Provide the [X, Y] coordinate of the cell's center where the given text is located.  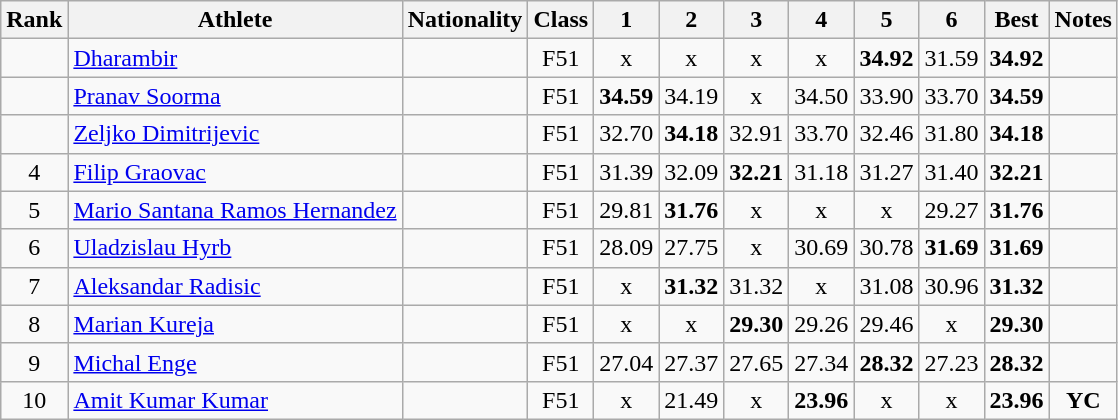
Notes [1083, 20]
21.49 [692, 400]
Michal Enge [235, 362]
31.27 [886, 172]
34.50 [822, 96]
Amit Kumar Kumar [235, 400]
Dharambir [235, 58]
Filip Graovac [235, 172]
Best [1016, 20]
Mario Santana Ramos Hernandez [235, 210]
9 [34, 362]
27.37 [692, 362]
34.19 [692, 96]
30.96 [952, 286]
8 [34, 324]
27.34 [822, 362]
31.18 [822, 172]
Athlete [235, 20]
29.46 [886, 324]
32.70 [626, 134]
30.78 [886, 248]
28.09 [626, 248]
31.39 [626, 172]
31.08 [886, 286]
YC [1083, 400]
Aleksandar Radisic [235, 286]
Marian Kureja [235, 324]
27.75 [692, 248]
29.81 [626, 210]
27.04 [626, 362]
1 [626, 20]
32.09 [692, 172]
27.65 [756, 362]
32.91 [756, 134]
Class [561, 20]
3 [756, 20]
29.26 [822, 324]
Uladzislau Hyrb [235, 248]
7 [34, 286]
10 [34, 400]
30.69 [822, 248]
31.59 [952, 58]
2 [692, 20]
Pranav Soorma [235, 96]
29.27 [952, 210]
Nationality [465, 20]
33.90 [886, 96]
27.23 [952, 362]
31.80 [952, 134]
32.46 [886, 134]
Zeljko Dimitrijevic [235, 134]
Rank [34, 20]
31.40 [952, 172]
